Search for the cell housing the specified text and yield its [X, Y] center coordinate. 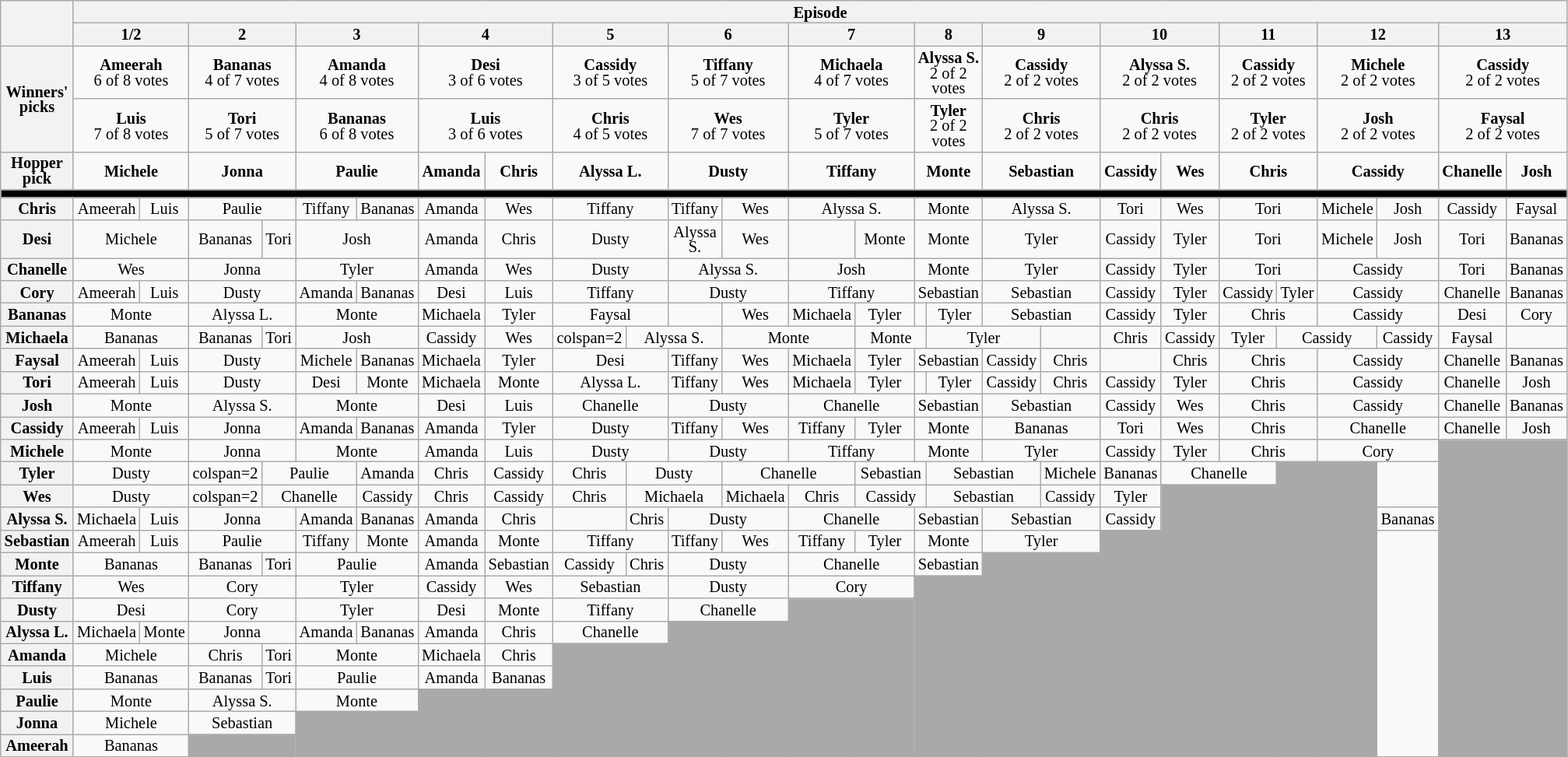
Michaela4 of 7 votes [851, 72]
Chris4 of 5 votes [611, 125]
Luis7 of 8 votes [131, 125]
Episode [820, 11]
Josh2 of 2 votes [1377, 125]
Luis3 of 6 votes [486, 125]
Tiffany5 of 7 votes [728, 72]
2 [243, 34]
Winners' picks [37, 99]
9 [1041, 34]
Tori5 of 7 votes [243, 125]
Hopper pick [37, 171]
5 [611, 34]
Michele2 of 2 votes [1377, 72]
10 [1159, 34]
Cassidy3 of 5 votes [611, 72]
Desi3 of 6 votes [486, 72]
13 [1502, 34]
Faysal2 of 2 votes [1502, 125]
Bananas4 of 7 votes [243, 72]
Ameerah6 of 8 votes [131, 72]
3 [357, 34]
1/2 [131, 34]
Tyler5 of 7 votes [851, 125]
11 [1268, 34]
4 [486, 34]
12 [1377, 34]
Bananas6 of 8 votes [357, 125]
7 [851, 34]
Wes7 of 7 votes [728, 125]
8 [949, 34]
6 [728, 34]
Amanda4 of 8 votes [357, 72]
